Identify which cell holds the provided text, then report its (x, y) central coordinate. 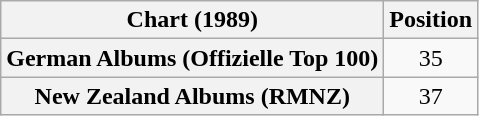
37 (431, 96)
35 (431, 58)
Position (431, 20)
German Albums (Offizielle Top 100) (192, 58)
Chart (1989) (192, 20)
New Zealand Albums (RMNZ) (192, 96)
